Capture the cell that displays the provided text and extract its [x, y] central coordinate. 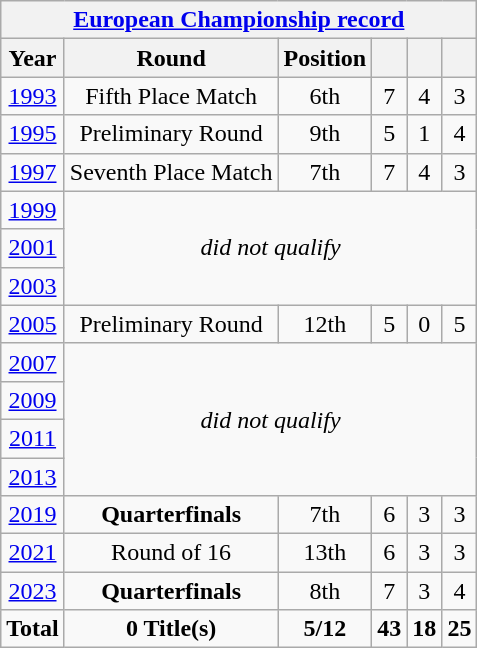
0 [424, 324]
1993 [33, 96]
2019 [33, 515]
Total [33, 629]
1999 [33, 210]
Round of 16 [171, 553]
9th [325, 134]
2013 [33, 477]
2011 [33, 438]
12th [325, 324]
2001 [33, 248]
2005 [33, 324]
1995 [33, 134]
18 [424, 629]
Position [325, 58]
25 [460, 629]
8th [325, 591]
Year [33, 58]
2007 [33, 362]
2009 [33, 400]
European Championship record [239, 20]
0 Title(s) [171, 629]
Seventh Place Match [171, 172]
13th [325, 553]
1 [424, 134]
2021 [33, 553]
2023 [33, 591]
Round [171, 58]
5/12 [325, 629]
Fifth Place Match [171, 96]
2003 [33, 286]
1997 [33, 172]
43 [390, 629]
6th [325, 96]
